Scan for the cell matching the given text and deliver its [X, Y] coordinate at center. 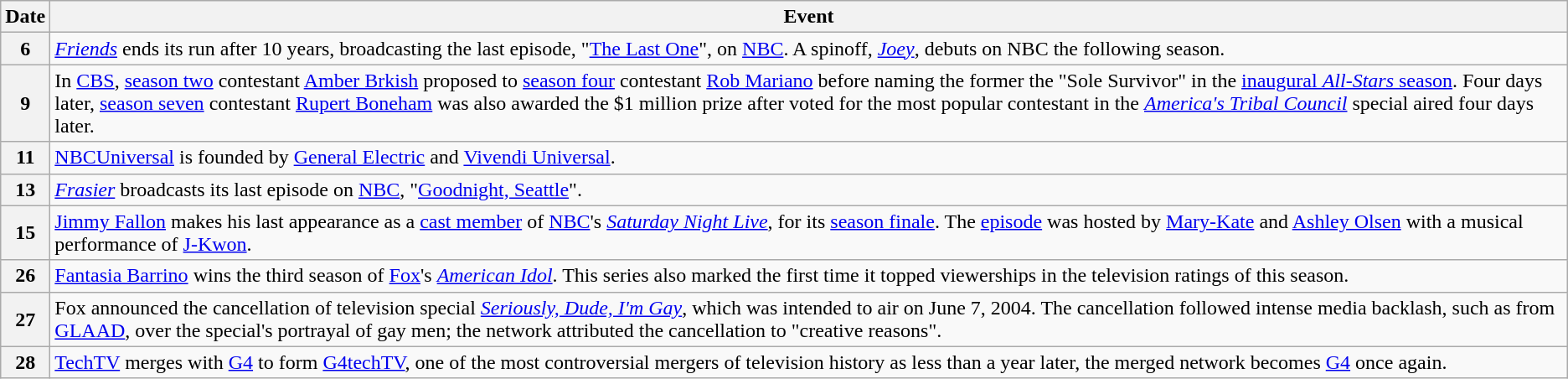
Friends ends its run after 10 years, broadcasting the last episode, "The Last One", on NBC. A spinoff, Joey, debuts on NBC the following season. [809, 49]
13 [25, 189]
Frasier broadcasts its last episode on NBC, "Goodnight, Seattle". [809, 189]
9 [25, 103]
27 [25, 319]
28 [25, 362]
15 [25, 233]
26 [25, 276]
Event [809, 17]
6 [25, 49]
Date [25, 17]
11 [25, 158]
NBCUniversal is founded by General Electric and Vivendi Universal. [809, 158]
